Capture the cell that displays the provided text and extract its [X, Y] central coordinate. 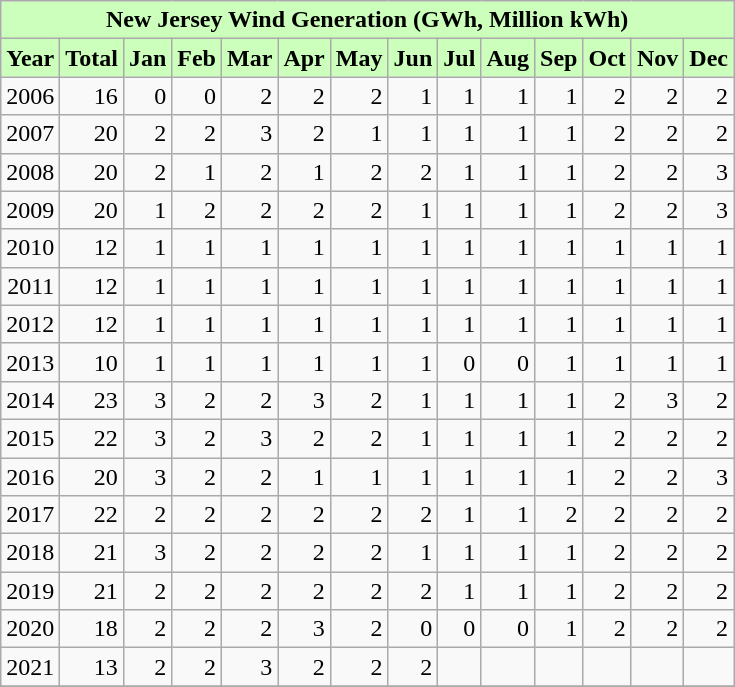
Nov [657, 58]
2018 [30, 553]
Apr [304, 58]
13 [92, 667]
2016 [30, 477]
2017 [30, 515]
2011 [30, 286]
Mar [250, 58]
2019 [30, 591]
2009 [30, 210]
Aug [508, 58]
Oct [607, 58]
New Jersey Wind Generation (GWh, Million kWh) [368, 20]
2020 [30, 629]
Jun [413, 58]
2012 [30, 324]
2013 [30, 362]
16 [92, 96]
Jul [460, 58]
23 [92, 400]
Year [30, 58]
May [359, 58]
Feb [197, 58]
2010 [30, 248]
2008 [30, 172]
2006 [30, 96]
2021 [30, 667]
2014 [30, 400]
18 [92, 629]
Total [92, 58]
Dec [709, 58]
Sep [559, 58]
2007 [30, 134]
2015 [30, 438]
10 [92, 362]
Jan [147, 58]
